From the cell containing the given text, extract its center point as (X, Y) coordinate. 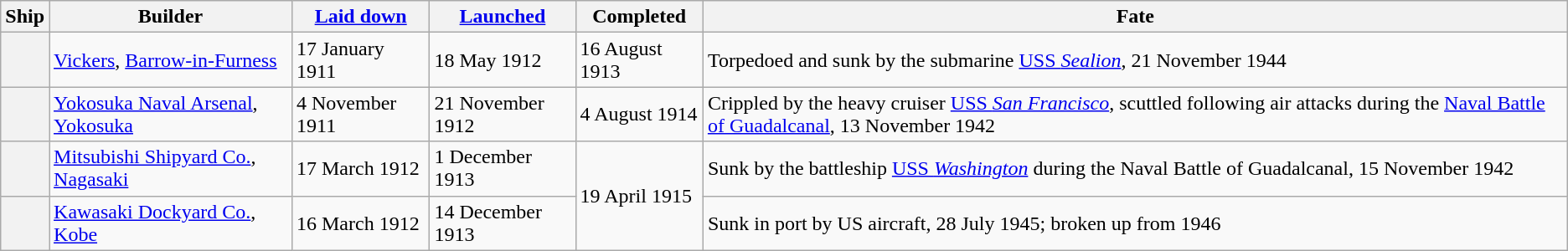
Sunk by the battleship USS Washington during the Naval Battle of Guadalcanal, 15 November 1942 (1135, 169)
1 December 1913 (503, 169)
14 December 1913 (503, 223)
Yokosuka Naval Arsenal, Yokosuka (171, 114)
Kawasaki Dockyard Co., Kobe (171, 223)
18 May 1912 (503, 60)
Launched (503, 17)
17 January 1911 (360, 60)
4 November 1911 (360, 114)
Ship (25, 17)
Torpedoed and sunk by the submarine USS Sealion, 21 November 1944 (1135, 60)
4 August 1914 (639, 114)
16 August 1913 (639, 60)
Laid down (360, 17)
Builder (171, 17)
17 March 1912 (360, 169)
Crippled by the heavy cruiser USS San Francisco, scuttled following air attacks during the Naval Battle of Guadalcanal, 13 November 1942 (1135, 114)
19 April 1915 (639, 196)
Mitsubishi Shipyard Co., Nagasaki (171, 169)
Vickers, Barrow-in-Furness (171, 60)
Completed (639, 17)
16 March 1912 (360, 223)
Fate (1135, 17)
Sunk in port by US aircraft, 28 July 1945; broken up from 1946 (1135, 223)
21 November 1912 (503, 114)
